Return the (X, Y) coordinate for the center point of the cell that contains the specified text.  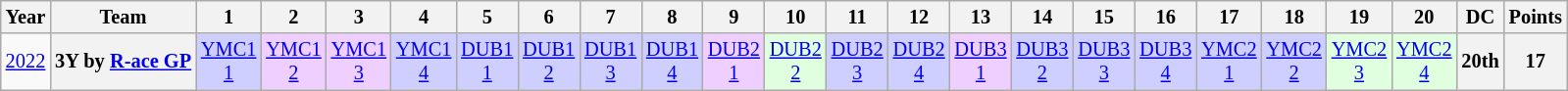
2022 (25, 62)
10 (796, 17)
YMC13 (359, 62)
8 (673, 17)
DUB22 (796, 62)
Points (1536, 17)
11 (857, 17)
DUB24 (920, 62)
DUB34 (1165, 62)
19 (1359, 17)
3 (359, 17)
9 (733, 17)
15 (1104, 17)
DUB31 (981, 62)
DUB12 (549, 62)
12 (920, 17)
YMC14 (424, 62)
3Y by R-ace GP (124, 62)
2 (293, 17)
DUB13 (610, 62)
6 (549, 17)
DUB21 (733, 62)
DUB32 (1041, 62)
YMC23 (1359, 62)
Team (124, 17)
5 (486, 17)
YMC21 (1229, 62)
DUB14 (673, 62)
DUB33 (1104, 62)
YMC11 (228, 62)
13 (981, 17)
14 (1041, 17)
YMC24 (1424, 62)
18 (1293, 17)
Year (25, 17)
1 (228, 17)
7 (610, 17)
YMC22 (1293, 62)
4 (424, 17)
16 (1165, 17)
DC (1480, 17)
20th (1480, 62)
DUB11 (486, 62)
DUB23 (857, 62)
YMC12 (293, 62)
20 (1424, 17)
